Provide the (x, y) coordinate of the cell's center where the given text is located.  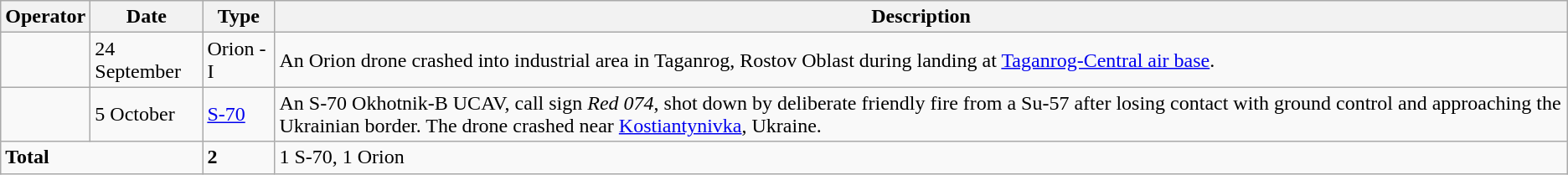
Type (239, 17)
An Orion drone crashed into industrial area in Taganrog, Rostov Oblast during landing at Taganrog-Central air base. (921, 60)
Orion - I (239, 60)
S-70 (239, 114)
Total (102, 157)
2 (239, 157)
Description (921, 17)
Operator (45, 17)
5 October (147, 114)
24 September (147, 60)
1 S-70, 1 Orion (921, 157)
Date (147, 17)
